Pinpoint the cell where the given text exists, returning its (X, Y) midpoint coordinate. 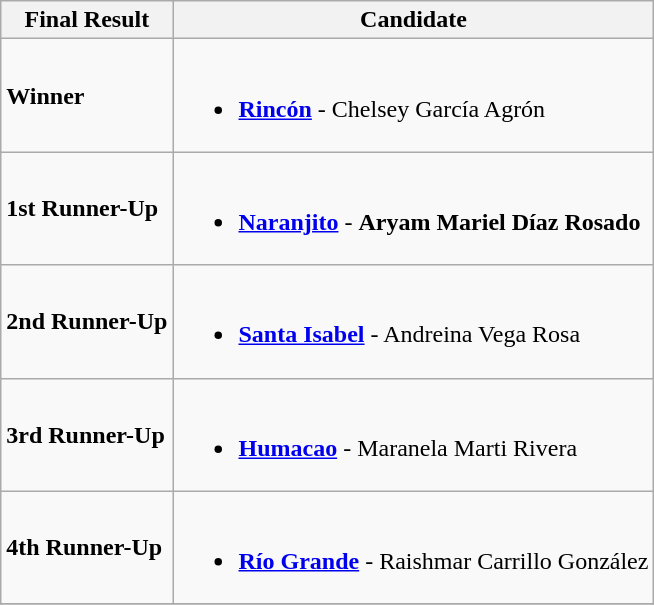
Río Grande - Raishmar Carrillo González (414, 548)
Naranjito - Aryam Mariel Díaz Rosado (414, 208)
4th Runner-Up (87, 548)
Humacao - Maranela Marti Rivera (414, 434)
Candidate (414, 20)
Final Result (87, 20)
3rd Runner-Up (87, 434)
Santa Isabel - Andreina Vega Rosa (414, 322)
1st Runner-Up (87, 208)
Winner (87, 96)
2nd Runner-Up (87, 322)
Rincón - Chelsey García Agrón (414, 96)
